Determine the [x, y] coordinate at the center of the cell enclosing the given text.  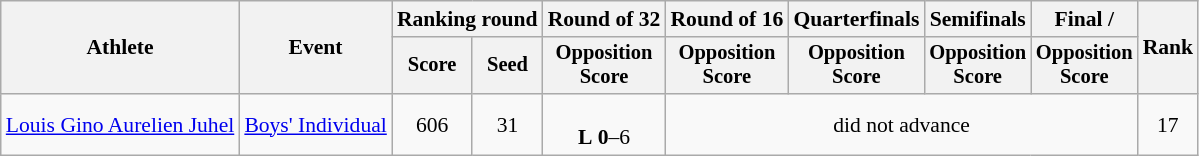
Event [316, 48]
Rank [1168, 48]
L 0–6 [604, 124]
Louis Gino Aurelien Juhel [120, 124]
Round of 16 [726, 19]
606 [432, 124]
Athlete [120, 48]
did not advance [901, 124]
Seed [507, 66]
Final / [1084, 19]
Semifinals [978, 19]
31 [507, 124]
17 [1168, 124]
Quarterfinals [856, 19]
Round of 32 [604, 19]
Ranking round [468, 19]
Score [432, 66]
Boys' Individual [316, 124]
